Determine the [X, Y] coordinate at the center of the cell enclosing the given text.  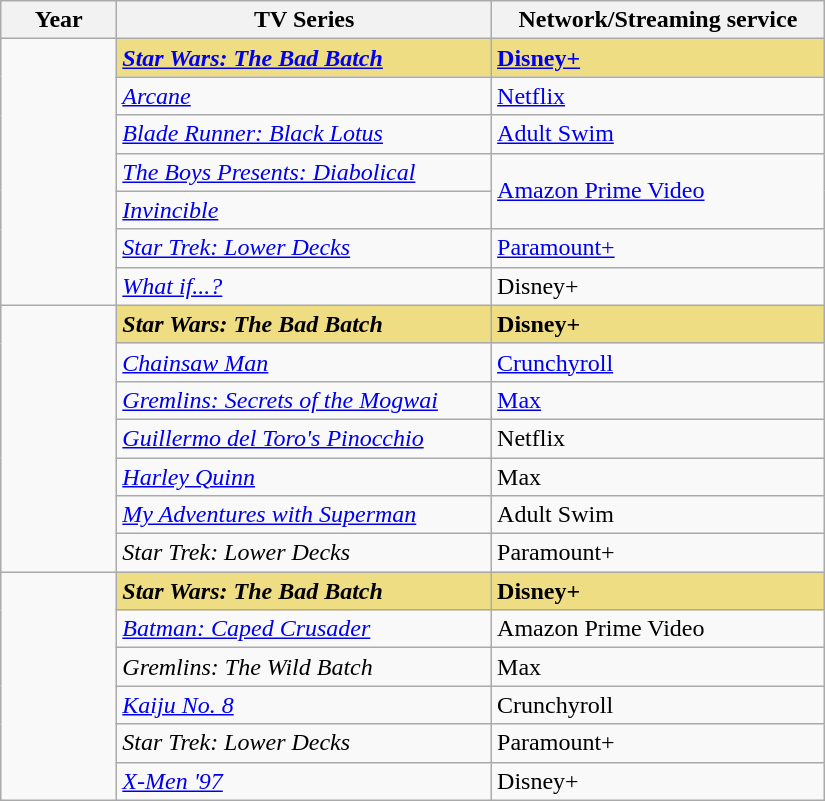
Gremlins: Secrets of the Mogwai [304, 400]
The Boys Presents: Diabolical [304, 172]
TV Series [304, 20]
Arcane [304, 96]
X-Men '97 [304, 781]
Year [59, 20]
Harley Quinn [304, 477]
Network/Streaming service [658, 20]
Chainsaw Man [304, 362]
My Adventures with Superman [304, 515]
Batman: Caped Crusader [304, 629]
Invincible [304, 210]
Gremlins: The Wild Batch [304, 667]
What if...? [304, 286]
Kaiju No. 8 [304, 705]
Guillermo del Toro's Pinocchio [304, 438]
Blade Runner: Black Lotus [304, 134]
